Extract the [X, Y] coordinate from the center of the cell holding the provided text.  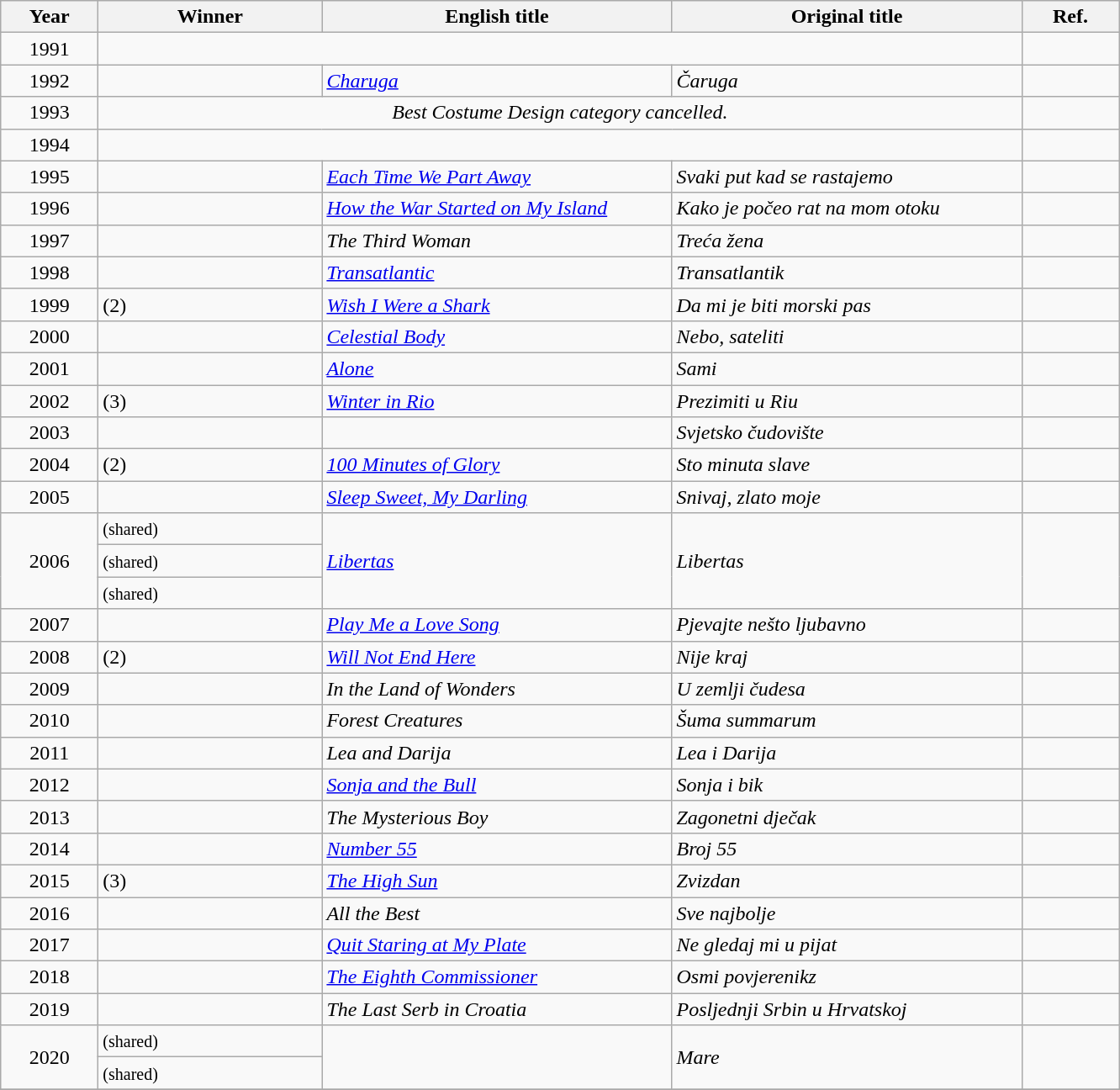
Nije kraj [847, 657]
1998 [50, 272]
Da mi je biti morski pas [847, 304]
1992 [50, 81]
2018 [50, 977]
Kako je počeo rat na mom otoku [847, 209]
2009 [50, 689]
100 Minutes of Glory [497, 465]
Sve najbolje [847, 913]
1993 [50, 113]
The Last Serb in Croatia [497, 1009]
2011 [50, 753]
Year [50, 17]
Posljednji Srbin u Hrvatskoj [847, 1009]
2015 [50, 881]
Quit Staring at My Plate [497, 945]
Wish I Were a Shark [497, 304]
Snivaj, zlato moje [847, 497]
2010 [50, 721]
Will Not End Here [497, 657]
Zagonetni dječak [847, 817]
Winner [210, 17]
Sonja i bik [847, 785]
2016 [50, 913]
1999 [50, 304]
The Third Woman [497, 241]
U zemlji čudesa [847, 689]
2019 [50, 1009]
The Eighth Commissioner [497, 977]
Sonja and the Bull [497, 785]
Sto minuta slave [847, 465]
2003 [50, 433]
2006 [50, 561]
2000 [50, 336]
Celestial Body [497, 336]
Svaki put kad se rastajemo [847, 177]
2005 [50, 497]
Ne gledaj mi u pijat [847, 945]
Ref. [1070, 17]
2008 [50, 657]
Šuma summarum [847, 721]
1995 [50, 177]
Zvizdan [847, 881]
2012 [50, 785]
2017 [50, 945]
2014 [50, 849]
Forest Creatures [497, 721]
Svjetsko čudovište [847, 433]
Transatlantik [847, 272]
Each Time We Part Away [497, 177]
2020 [50, 1057]
Charuga [497, 81]
How the War Started on My Island [497, 209]
2004 [50, 465]
Transatlantic [497, 272]
Mare [847, 1057]
The High Sun [497, 881]
Sleep Sweet, My Darling [497, 497]
Osmi povjerenikz [847, 977]
All the Best [497, 913]
Treća žena [847, 241]
Winter in Rio [497, 401]
Broj 55 [847, 849]
1997 [50, 241]
Čaruga [847, 81]
1994 [50, 145]
Best Costume Design category cancelled. [560, 113]
2001 [50, 368]
2007 [50, 625]
1996 [50, 209]
The Mysterious Boy [497, 817]
Play Me a Love Song [497, 625]
Alone [497, 368]
Pjevajte nešto ljubavno [847, 625]
Lea and Darija [497, 753]
In the Land of Wonders [497, 689]
Prezimiti u Riu [847, 401]
Lea i Darija [847, 753]
Original title [847, 17]
1991 [50, 49]
2002 [50, 401]
Sami [847, 368]
Number 55 [497, 849]
2013 [50, 817]
English title [497, 17]
Nebo, sateliti [847, 336]
